Return the [X, Y] coordinate for the center point of the cell that contains the specified text.  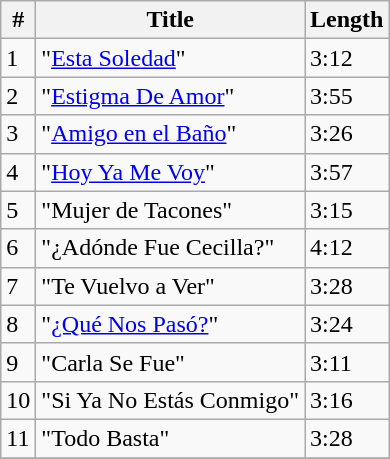
3 [18, 134]
"Mujer de Tacones" [170, 210]
3:11 [347, 362]
3:12 [347, 58]
4 [18, 172]
10 [18, 400]
3:24 [347, 324]
5 [18, 210]
7 [18, 286]
"Todo Basta" [170, 438]
"Amigo en el Baño" [170, 134]
6 [18, 248]
11 [18, 438]
"Carla Se Fue" [170, 362]
Length [347, 20]
"Te Vuelvo a Ver" [170, 286]
3:57 [347, 172]
"Hoy Ya Me Voy" [170, 172]
3:55 [347, 96]
3:16 [347, 400]
"Estigma De Amor" [170, 96]
"¿Qué Nos Pasó?" [170, 324]
"¿Adónde Fue Cecilla?" [170, 248]
Title [170, 20]
"Si Ya No Estás Conmigo" [170, 400]
3:15 [347, 210]
"Esta Soledad" [170, 58]
2 [18, 96]
1 [18, 58]
4:12 [347, 248]
# [18, 20]
8 [18, 324]
9 [18, 362]
3:26 [347, 134]
